Capture the cell that displays the provided text and extract its [X, Y] central coordinate. 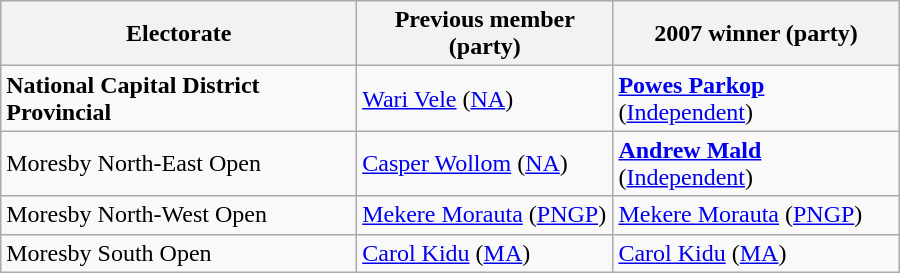
Andrew Mald (Independent) [756, 164]
Previous member (party) [485, 34]
National Capital District Provincial [179, 98]
2007 winner (party) [756, 34]
Electorate [179, 34]
Powes Parkop (Independent) [756, 98]
Wari Vele (NA) [485, 98]
Moresby North-West Open [179, 215]
Moresby South Open [179, 253]
Moresby North-East Open [179, 164]
Casper Wollom (NA) [485, 164]
